Return [x, y] of the center of cell containing provided text 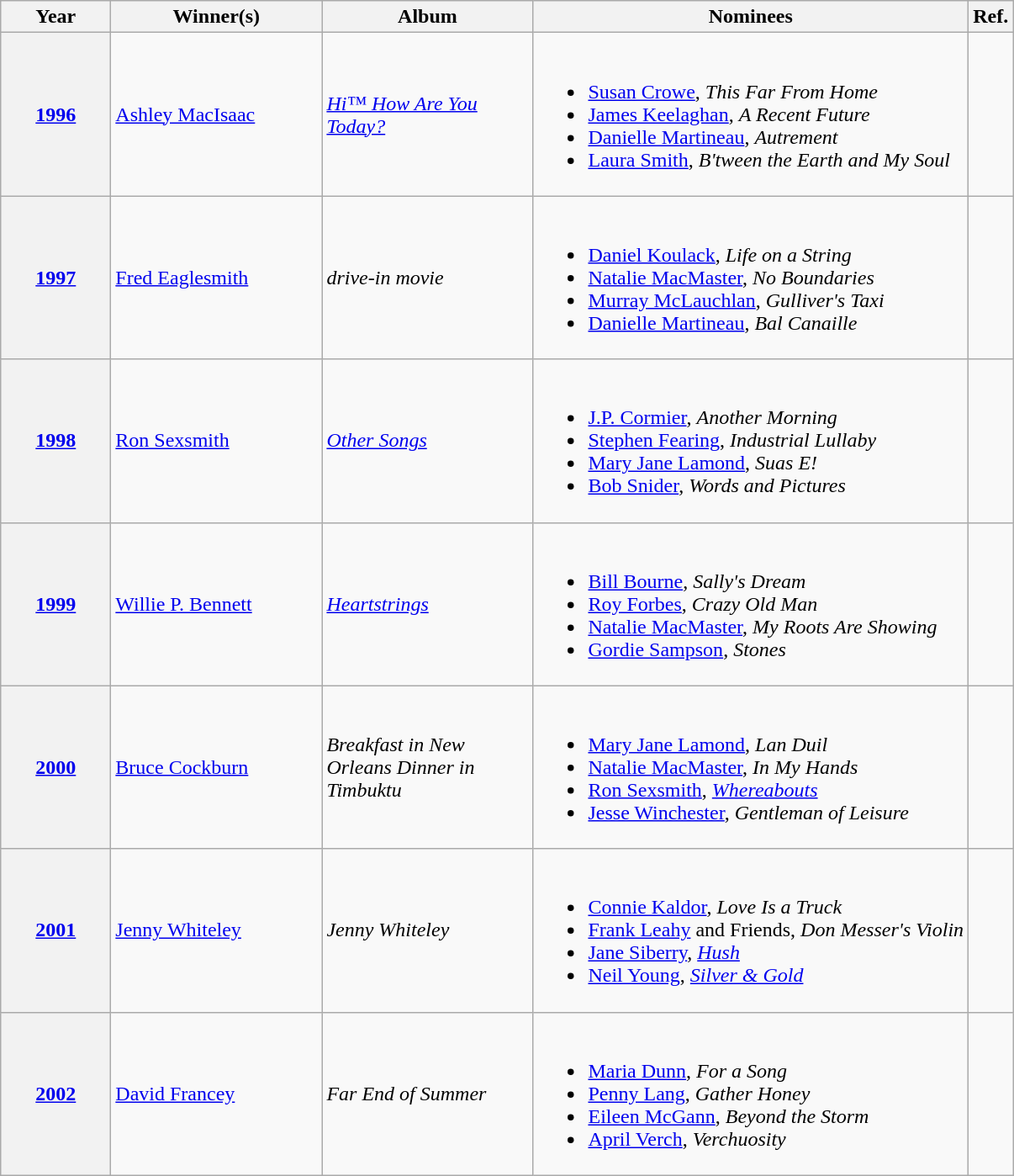
Daniel Koulack, Life on a StringNatalie MacMaster, No BoundariesMurray McLauchlan, Gulliver's TaxiDanielle Martineau, Bal Canaille [751, 278]
Willie P. Bennett [217, 604]
Breakfast in New Orleans Dinner in Timbuktu [427, 767]
Connie Kaldor, Love Is a TruckFrank Leahy and Friends, Don Messer's ViolinJane Siberry, HushNeil Young, Silver & Gold [751, 930]
Ref. [990, 17]
1998 [55, 441]
Far End of Summer [427, 1094]
Fred Eaglesmith [217, 278]
2002 [55, 1094]
2000 [55, 767]
Ron Sexsmith [217, 441]
J.P. Cormier, Another MorningStephen Fearing, Industrial LullabyMary Jane Lamond, Suas E!Bob Snider, Words and Pictures [751, 441]
Hi™ How Are You Today? [427, 114]
Mary Jane Lamond, Lan DuilNatalie MacMaster, In My HandsRon Sexsmith, WhereaboutsJesse Winchester, Gentleman of Leisure [751, 767]
Year [55, 17]
Bill Bourne, Sally's DreamRoy Forbes, Crazy Old ManNatalie MacMaster, My Roots Are ShowingGordie Sampson, Stones [751, 604]
Susan Crowe, This Far From HomeJames Keelaghan, A Recent FutureDanielle Martineau, AutrementLaura Smith, B'tween the Earth and My Soul [751, 114]
Bruce Cockburn [217, 767]
1999 [55, 604]
1997 [55, 278]
Nominees [751, 17]
Ashley MacIsaac [217, 114]
2001 [55, 930]
Winner(s) [217, 17]
Album [427, 17]
1996 [55, 114]
David Francey [217, 1094]
Other Songs [427, 441]
drive-in movie [427, 278]
Heartstrings [427, 604]
Maria Dunn, For a SongPenny Lang, Gather HoneyEileen McGann, Beyond the StormApril Verch, Verchuosity [751, 1094]
